Extract the (x, y) coordinate from the center of the cell holding the provided text.  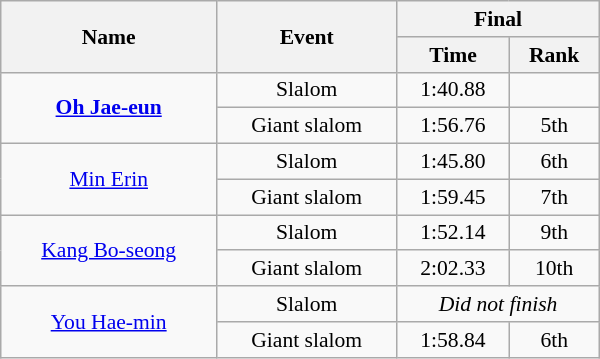
1:45.80 (453, 162)
1:40.88 (453, 90)
Did not finish (498, 304)
1:58.84 (453, 340)
1:52.14 (453, 233)
Rank (554, 55)
Name (109, 36)
1:56.76 (453, 126)
2:02.33 (453, 269)
10th (554, 269)
Min Erin (109, 180)
Final (498, 19)
You Hae-min (109, 322)
5th (554, 126)
Oh Jae-eun (109, 108)
Time (453, 55)
1:59.45 (453, 197)
9th (554, 233)
7th (554, 197)
Event (307, 36)
Kang Bo-seong (109, 250)
